Scan for the cell matching the given text and deliver its (x, y) coordinate at center. 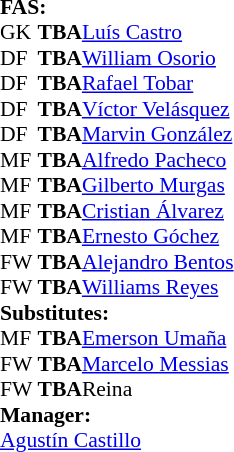
Marcelo Messias (158, 364)
Manager: (117, 415)
Víctor Velásquez (158, 109)
Cristian Álvarez (158, 211)
Williams Reyes (158, 287)
Marvin González (158, 135)
Rafael Tobar (158, 83)
Reina (158, 389)
Alejandro Bentos (158, 262)
Substitutes: (117, 313)
GK (19, 33)
Luís Castro (158, 33)
William Osorio (158, 58)
Gilberto Murgas (158, 185)
Alfredo Pacheco (158, 160)
Ernesto Góchez (158, 237)
Emerson Umaña (158, 339)
